Identify which cell holds the provided text, then report its (x, y) central coordinate. 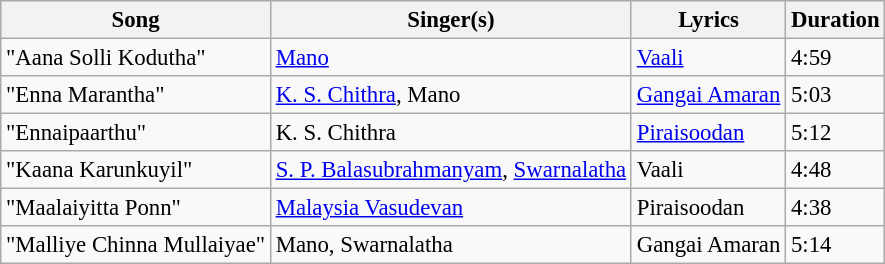
"Aana Solli Kodutha" (136, 58)
Mano (450, 58)
"Enna Marantha" (136, 95)
K. S. Chithra, Mano (450, 95)
4:59 (836, 58)
"Ennaipaarthu" (136, 133)
K. S. Chithra (450, 133)
Malaysia Vasudevan (450, 208)
Duration (836, 20)
Song (136, 20)
Mano, Swarnalatha (450, 245)
S. P. Balasubrahmanyam, Swarnalatha (450, 170)
4:38 (836, 208)
5:03 (836, 95)
"Malliye Chinna Mullaiyae" (136, 245)
Singer(s) (450, 20)
Lyrics (708, 20)
"Maalaiyitta Ponn" (136, 208)
4:48 (836, 170)
5:12 (836, 133)
"Kaana Karunkuyil" (136, 170)
5:14 (836, 245)
